For the text-containing cell, return its midpoint in [X, Y] coordinate format. 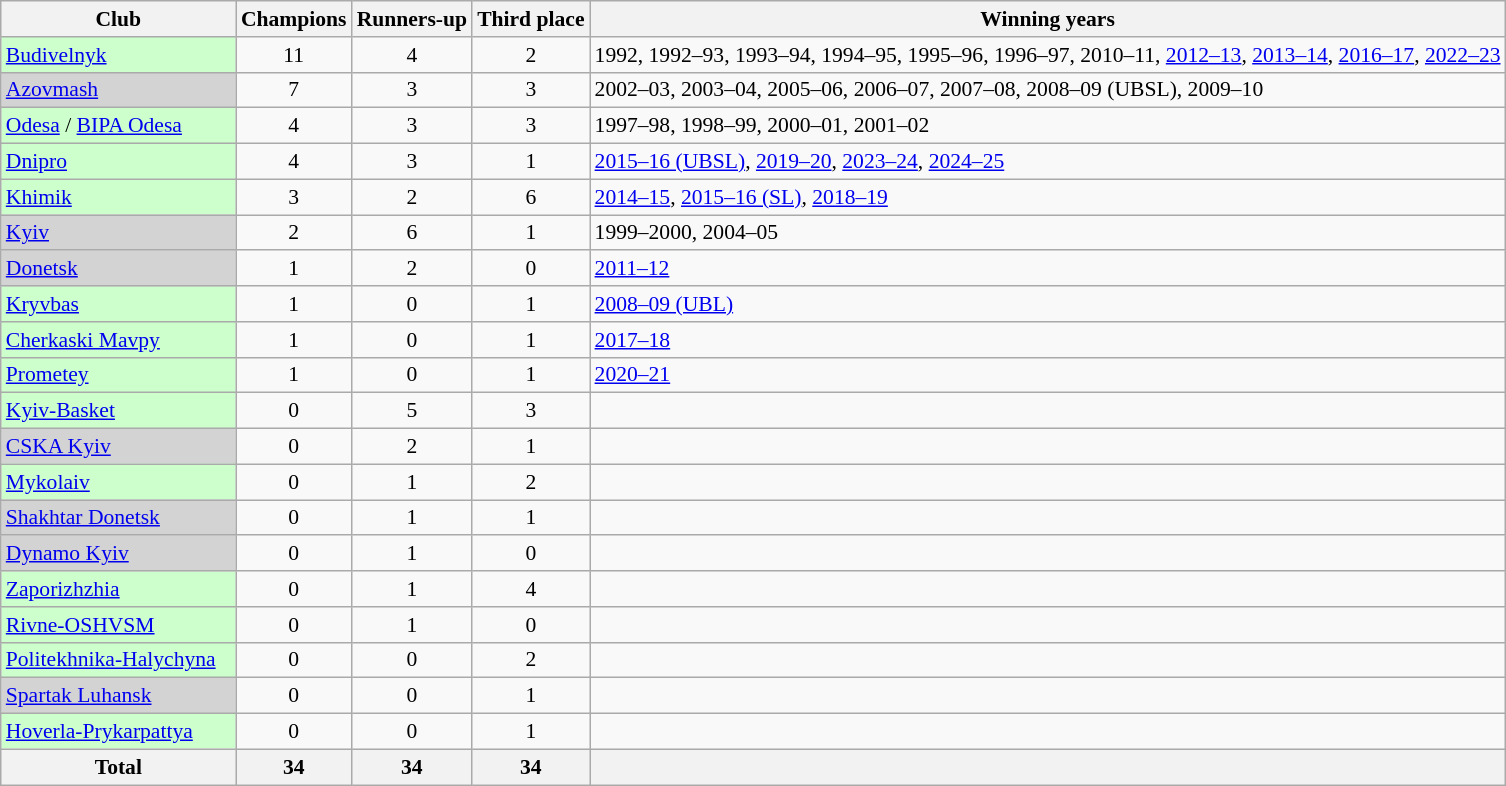
Dnipro [118, 162]
Winning years [1048, 19]
Shakhtar Donetsk [118, 518]
Kyiv-Basket [118, 411]
1997–98, 1998–99, 2000–01, 2001–02 [1048, 126]
Total [118, 767]
Runners-up [412, 19]
Zaporizhzhia [118, 589]
1999–2000, 2004–05 [1048, 233]
2008–09 (UBL) [1048, 304]
Politekhnika-Halychyna [118, 660]
Prometey [118, 375]
Kryvbas [118, 304]
Budivelnyk [118, 55]
2014–15, 2015–16 (SL), 2018–19 [1048, 197]
2020–21 [1048, 375]
Cherkaski Mavpy [118, 340]
Hoverla-Prykarpattya [118, 732]
Kyiv [118, 233]
Odesa / BIPA Odesa [118, 126]
5 [412, 411]
2002–03, 2003–04, 2005–06, 2006–07, 2007–08, 2008–09 (UBSL), 2009–10 [1048, 90]
Dynamo Kyiv [118, 554]
Champions [294, 19]
Spartak Luhansk [118, 696]
7 [294, 90]
Azovmash [118, 90]
Third place [530, 19]
Rivne-OSHVSM [118, 625]
Khimik [118, 197]
2017–18 [1048, 340]
Donetsk [118, 269]
1992, 1992–93, 1993–94, 1994–95, 1995–96, 1996–97, 2010–11, 2012–13, 2013–14, 2016–17, 2022–23 [1048, 55]
2015–16 (UBSL), 2019–20, 2023–24, 2024–25 [1048, 162]
CSKA Kyiv [118, 447]
2011–12 [1048, 269]
Mykolaiv [118, 482]
Club [118, 19]
11 [294, 55]
